Search for the cell housing the specified text and yield its (x, y) center coordinate. 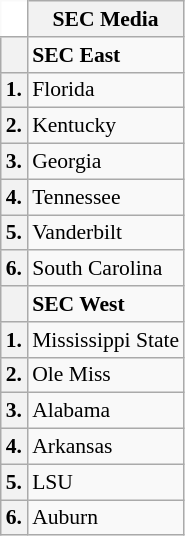
SEC East (106, 55)
LSU (106, 482)
Kentucky (106, 126)
Georgia (106, 162)
Florida (106, 90)
Alabama (106, 411)
Auburn (106, 518)
Ole Miss (106, 375)
SEC Media (106, 19)
Tennessee (106, 197)
SEC West (106, 304)
Arkansas (106, 447)
Vanderbilt (106, 233)
South Carolina (106, 269)
Mississippi State (106, 340)
